Return [x, y] of the center of cell containing provided text 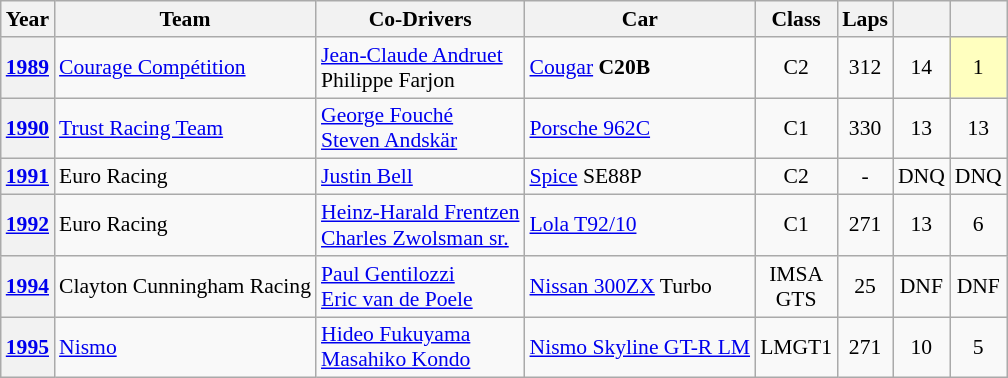
330 [865, 128]
Courage Compétition [185, 68]
Justin Bell [420, 177]
Heinz-Harald Frentzen Charles Zwolsman sr. [420, 226]
Jean-Claude Andruet Philippe Farjon [420, 68]
14 [922, 68]
1995 [28, 348]
Laps [865, 19]
IMSAGTS [796, 286]
1990 [28, 128]
Car [640, 19]
Nismo [185, 348]
Nissan 300ZX Turbo [640, 286]
10 [922, 348]
312 [865, 68]
1991 [28, 177]
Team [185, 19]
25 [865, 286]
- [865, 177]
Cougar C20B [640, 68]
1992 [28, 226]
1 [978, 68]
Nismo Skyline GT-R LM [640, 348]
Co-Drivers [420, 19]
Porsche 962C [640, 128]
George Fouché Steven Andskär [420, 128]
Paul Gentilozzi Eric van de Poele [420, 286]
5 [978, 348]
Trust Racing Team [185, 128]
Hideo FukuyamaMasahiko Kondo [420, 348]
Spice SE88P [640, 177]
Lola T92/10 [640, 226]
Class [796, 19]
6 [978, 226]
Clayton Cunningham Racing [185, 286]
Year [28, 19]
1989 [28, 68]
LMGT1 [796, 348]
1994 [28, 286]
